Scan for the cell matching the given text and deliver its [X, Y] coordinate at center. 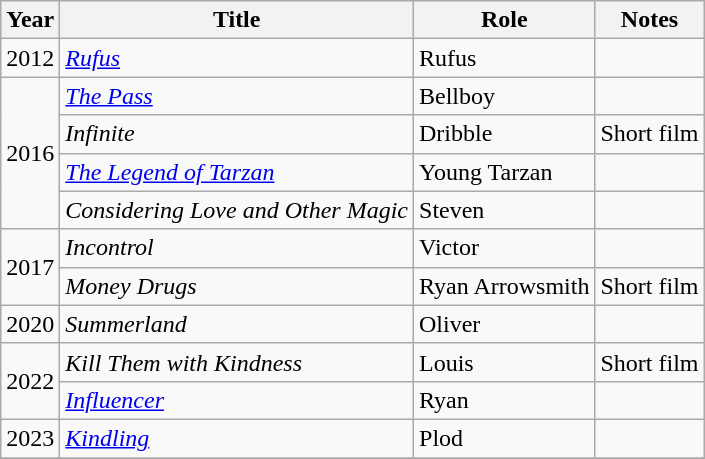
Incontrol [237, 248]
Louis [504, 362]
2017 [30, 267]
Influencer [237, 400]
Plod [504, 438]
Year [30, 20]
2012 [30, 58]
Role [504, 20]
The Pass [237, 96]
Ryan [504, 400]
2023 [30, 438]
Bellboy [504, 96]
Steven [504, 210]
2016 [30, 153]
Oliver [504, 324]
Summerland [237, 324]
Kindling [237, 438]
Kill Them with Kindness [237, 362]
2020 [30, 324]
Considering Love and Other Magic [237, 210]
Victor [504, 248]
Ryan Arrowsmith [504, 286]
Notes [650, 20]
Title [237, 20]
Infinite [237, 134]
2022 [30, 381]
Money Drugs [237, 286]
The Legend of Tarzan [237, 172]
Dribble [504, 134]
Young Tarzan [504, 172]
